Identify which cell holds the provided text, then report its [X, Y] central coordinate. 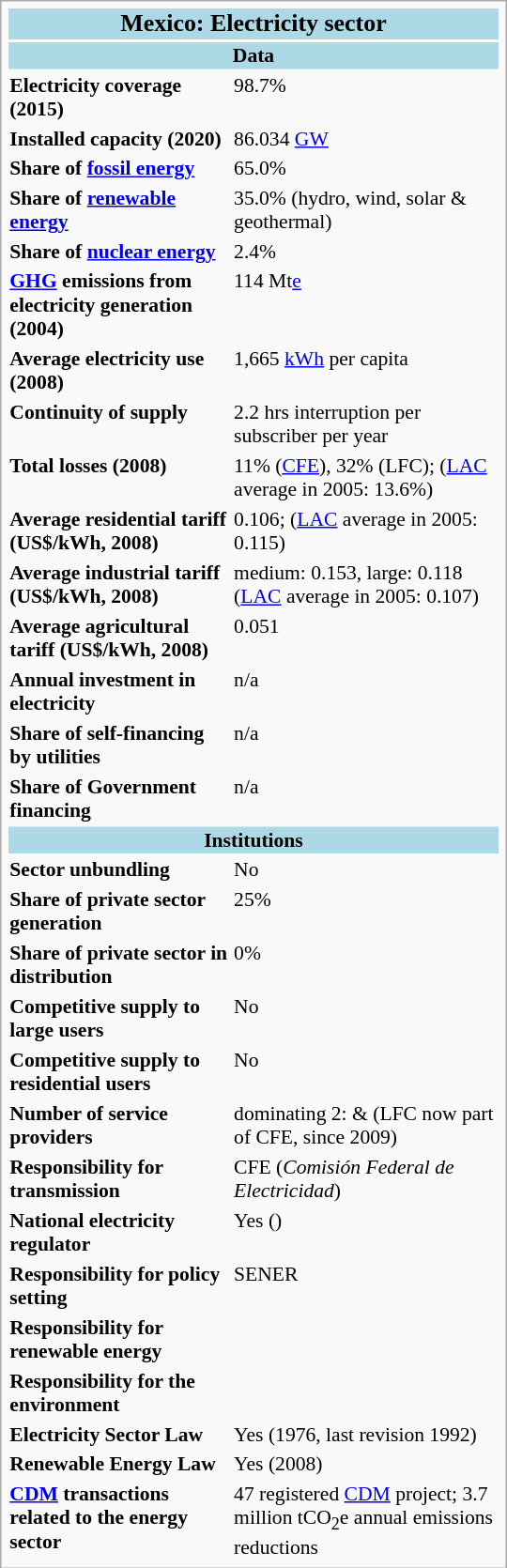
Sector unbundling [119, 869]
2.2 hrs interruption per subscriber per year [366, 423]
CDM transactions related to the energy sector [119, 1519]
Competitive supply to residential users [119, 1071]
Competitive supply to large users [119, 1018]
Institutions [253, 839]
Average electricity use (2008) [119, 370]
Responsibility for the environment [119, 1392]
dominating 2: & (LFC now part of CFE, since 2009) [366, 1125]
GHG emissions from electricity generation (2004) [119, 305]
25% [366, 911]
SENER [366, 1285]
Share of nuclear energy [119, 251]
35.0% (hydro, wind, solar & geothermal) [366, 209]
98.7% [366, 97]
65.0% [366, 168]
Share of renewable energy [119, 209]
Number of service providers [119, 1125]
114 Mte [366, 305]
Share of Government financing [119, 798]
National electricity regulator [119, 1232]
Share of fossil energy [119, 168]
47 registered CDM project; 3.7 million tCO2e annual emissions reductions [366, 1519]
Yes (2008) [366, 1464]
2.4% [366, 251]
Share of private sector generation [119, 911]
Installed capacity (2020) [119, 138]
Annual investment in electricity [119, 691]
Responsibility for transmission [119, 1178]
Yes () [366, 1232]
Electricity Sector Law [119, 1434]
1,665 kWh per capita [366, 370]
medium: 0.153, large: 0.118 (LAC average in 2005: 0.107) [366, 584]
Responsibility for policy setting [119, 1285]
Renewable Energy Law [119, 1464]
Share of private sector in distribution [119, 964]
Average industrial tariff (US$/kWh, 2008) [119, 584]
Yes (1976, last revision 1992) [366, 1434]
0% [366, 964]
Average residential tariff (US$/kWh, 2008) [119, 530]
Total losses (2008) [119, 477]
11% (CFE), 32% (LFC); (LAC average in 2005: 13.6%) [366, 477]
86.034 GW [366, 138]
Share of self-financing by utilities [119, 745]
Electricity coverage (2015) [119, 97]
Mexico: Electricity sector [253, 24]
CFE (Comisión Federal de Electricidad) [366, 1178]
Average agricultural tariff (US$/kWh, 2008) [119, 638]
Continuity of supply [119, 423]
0.106; (LAC average in 2005: 0.115) [366, 530]
0.051 [366, 638]
Responsibility for renewable energy [119, 1339]
Data [253, 55]
